Find where the given text appears and provide that cell's center as (X, Y) coordinate. 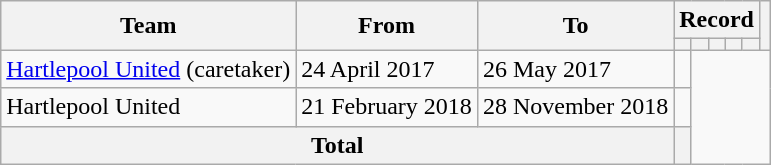
Total (338, 145)
28 November 2018 (575, 107)
Record (717, 20)
24 April 2017 (387, 69)
21 February 2018 (387, 107)
To (575, 26)
Hartlepool United (148, 107)
Team (148, 26)
26 May 2017 (575, 69)
Hartlepool United (caretaker) (148, 69)
From (387, 26)
